Extract the [x, y] coordinate from the center of the cell holding the provided text.  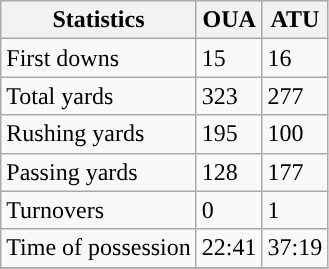
22:41 [229, 248]
Time of possession [99, 248]
177 [295, 172]
Statistics [99, 20]
ATU [295, 20]
OUA [229, 20]
323 [229, 96]
16 [295, 58]
195 [229, 134]
First downs [99, 58]
1 [295, 210]
0 [229, 210]
37:19 [295, 248]
Rushing yards [99, 134]
Passing yards [99, 172]
15 [229, 58]
277 [295, 96]
Total yards [99, 96]
Turnovers [99, 210]
100 [295, 134]
128 [229, 172]
